Capture the cell that displays the provided text and extract its (X, Y) central coordinate. 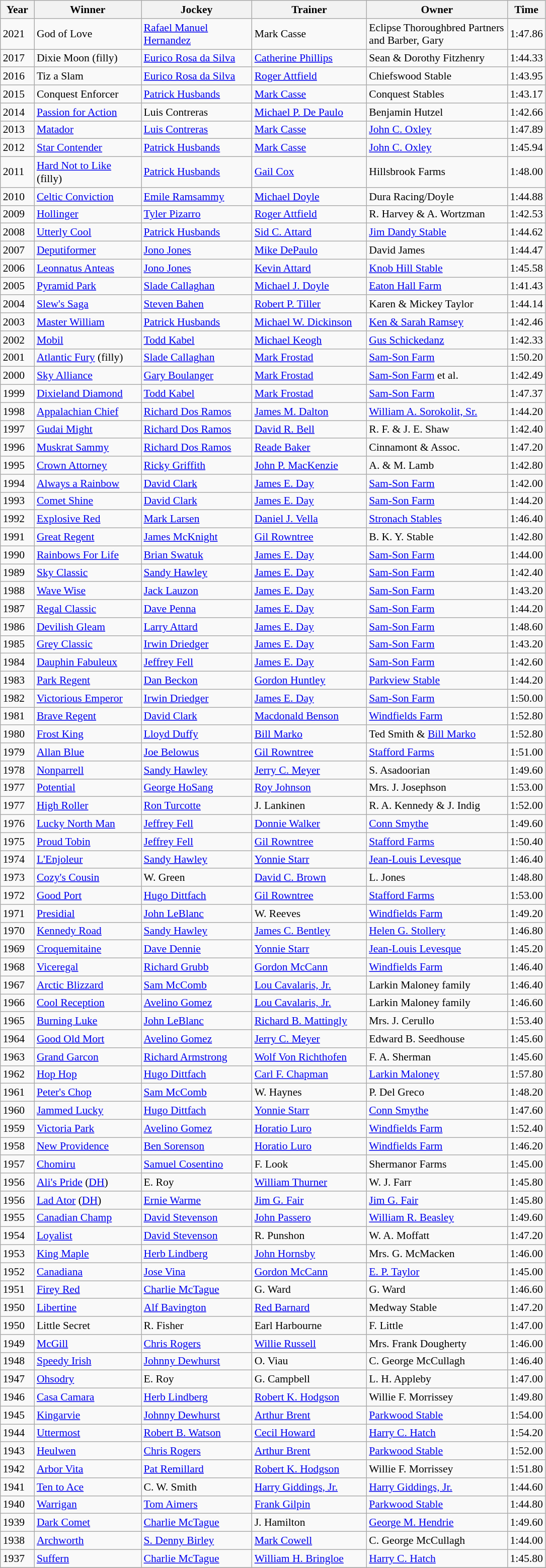
1:44.14 (526, 304)
Sky Classic (88, 573)
1:44.62 (526, 232)
1988 (17, 591)
1948 (17, 1361)
1:41.43 (526, 286)
1973 (17, 878)
Viceregal (88, 967)
Samuel Cosentino (196, 1165)
Shermanor Farms (437, 1165)
Mobil (88, 340)
Ernie Warme (196, 1200)
Good Old Mort (88, 1039)
New Providence (88, 1146)
1997 (17, 430)
Star Contender (88, 148)
2015 (17, 94)
1996 (17, 448)
2013 (17, 130)
Mrs. J. Josephson (437, 788)
1944 (17, 1433)
Hillsbrook Farms (437, 172)
1:44.47 (526, 251)
1:46.20 (526, 1146)
Winner (88, 10)
1947 (17, 1379)
Rainbows For Life (88, 555)
Larry Attard (196, 627)
Michael Doyle (309, 197)
John Hornsby (309, 1254)
1:50.20 (526, 358)
Deputiformer (88, 251)
Sean & Dorothy Fitzhenry (437, 58)
1976 (17, 824)
1:44.33 (526, 58)
Passion for Action (88, 112)
1967 (17, 985)
Year (17, 10)
Catherine Phillips (309, 58)
Wolf Von Richthofen (309, 1057)
Knob Hill Stable (437, 268)
David James (437, 251)
G. Campbell (309, 1379)
Eclipse Thoroughbred Partners and Barber, Gary (437, 34)
1:42.33 (526, 340)
Willie Russell (309, 1344)
Mike DePaulo (309, 251)
1971 (17, 914)
James M. Dalton (309, 411)
2000 (17, 376)
Richard B. Mattingly (309, 1021)
Leonnatus Anteas (88, 268)
R. Harvey & A. Wortzman (437, 214)
O. Viau (309, 1361)
1985 (17, 644)
James McKnight (196, 537)
1:45.94 (526, 148)
Cecil Howard (309, 1433)
1941 (17, 1487)
1:49.80 (526, 1397)
Regal Classic (88, 609)
Jim Dandy Stable (437, 232)
2010 (17, 197)
Nonparrell (88, 770)
James C. Bentley (309, 931)
Red Barnard (309, 1308)
Michael Keogh (309, 340)
1959 (17, 1128)
1943 (17, 1451)
Speedy Irish (88, 1361)
Dave Penna (196, 609)
1:43.95 (526, 76)
1:50.00 (526, 698)
Firey Red (88, 1290)
Loyalist (88, 1236)
Tyler Pizarro (196, 214)
1:42.53 (526, 214)
Karen & Mickey Taylor (437, 304)
Good Port (88, 895)
Hollinger (88, 214)
Kevin Attard (309, 268)
Slew's Saga (88, 304)
1986 (17, 627)
Atlantic Fury (filly) (88, 358)
Chiefswood Stable (437, 76)
1982 (17, 698)
Michael W. Dickinson (309, 322)
Donnie Walker (309, 824)
Celtic Conviction (88, 197)
Allan Blue (88, 752)
Comet Shine (88, 501)
2017 (17, 58)
Rafael Manuel Hernandez (196, 34)
Jammed Lucky (88, 1111)
Victorious Emperor (88, 698)
Croquemitaine (88, 949)
Wave Wise (88, 591)
2003 (17, 322)
1:42.00 (526, 483)
William H. Bringloe (309, 1558)
1:45.20 (526, 949)
Richard Armstrong (196, 1057)
Cozy's Cousin (88, 878)
Brian Swatuk (196, 555)
John P. MacKenzie (309, 465)
S. Asadoorian (437, 770)
W. Green (196, 878)
1993 (17, 501)
Kennedy Road (88, 931)
1969 (17, 949)
1:48.60 (526, 627)
1:50.40 (526, 842)
Pat Remillard (196, 1469)
1970 (17, 931)
Brave Regent (88, 716)
William A. Sorokolit, Sr. (437, 411)
R. Fisher (196, 1326)
1984 (17, 663)
1960 (17, 1111)
Crown Attorney (88, 465)
Richard Grubb (196, 967)
2011 (17, 172)
1:47.89 (526, 130)
Casa Camara (88, 1397)
1946 (17, 1397)
1:44.80 (526, 1505)
Conquest Stables (437, 94)
Owner (437, 10)
1:44.60 (526, 1487)
William R. Beasley (437, 1218)
Robert P. Tiller (309, 304)
Archworth (88, 1541)
Proud Tobin (88, 842)
1:44.88 (526, 197)
Peter's Chop (88, 1093)
Presidial (88, 914)
R. F. & J. E. Shaw (437, 430)
E. P. Taylor (437, 1272)
Lloyd Duffy (196, 734)
1978 (17, 770)
1990 (17, 555)
Little Secret (88, 1326)
B. K. Y. Stable (437, 537)
1:42.66 (526, 112)
J. Lankinen (309, 806)
Gus Schickedanz (437, 340)
Emile Ramsammy (196, 197)
1:42.60 (526, 663)
W. A. Moffatt (437, 1236)
Ali's Pride (DH) (88, 1182)
High Roller (88, 806)
Park Regent (88, 681)
Parkview Stable (437, 681)
George M. Hendrie (437, 1523)
1:51.80 (526, 1469)
R. A. Kennedy & J. Indig (437, 806)
1:42.49 (526, 376)
Macdonald Benson (309, 716)
1954 (17, 1236)
Great Regent (88, 537)
Lad Ator (DH) (88, 1200)
C. W. Smith (196, 1487)
F. Look (309, 1165)
Gary Boulanger (196, 376)
Jack Lauzon (196, 591)
1961 (17, 1093)
Tom Aimers (196, 1505)
Warrigan (88, 1505)
Utterly Cool (88, 232)
Kingarvie (88, 1415)
Steven Bahen (196, 304)
Stronach Stables (437, 519)
1955 (17, 1218)
1:48.80 (526, 878)
1939 (17, 1523)
Matador (88, 130)
W. Haynes (309, 1093)
1:53.40 (526, 1021)
1:47.37 (526, 394)
1:51.00 (526, 752)
Helen G. Stollery (437, 931)
1963 (17, 1057)
1992 (17, 519)
Earl Harbourne (309, 1326)
Larkin Maloney (437, 1075)
A. & M. Lamb (437, 465)
1964 (17, 1039)
Burning Luke (88, 1021)
Benjamin Hutzel (437, 112)
Robert B. Watson (196, 1433)
Ted Smith & Bill Marko (437, 734)
1981 (17, 716)
Gordon Huntley (309, 681)
Arbor Vita (88, 1469)
Explosive Red (88, 519)
Michael J. Doyle (309, 286)
Hard Not to Like (filly) (88, 172)
1937 (17, 1558)
Lucky North Man (88, 824)
1965 (17, 1021)
Devilish Gleam (88, 627)
Hop Hop (88, 1075)
1:52.40 (526, 1128)
Sam-Son Farm et al. (437, 376)
1952 (17, 1272)
Dauphin Fabuleux (88, 663)
1:43.17 (526, 94)
Potential (88, 788)
1974 (17, 860)
Canadian Champ (88, 1218)
1:46.80 (526, 931)
1979 (17, 752)
Ten to Ace (88, 1487)
Mark Larsen (196, 519)
L. H. Appleby (437, 1379)
Gudai Might (88, 430)
1994 (17, 483)
Michael P. De Paulo (309, 112)
Libertine (88, 1308)
1940 (17, 1505)
Dura Racing/Doyle (437, 197)
Master William (88, 322)
David R. Bell (309, 430)
2005 (17, 286)
1:48.20 (526, 1093)
Cinnamont & Assoc. (437, 448)
1:48.00 (526, 172)
2008 (17, 232)
1:57.80 (526, 1075)
1949 (17, 1344)
Ben Sorenson (196, 1146)
1:49.20 (526, 914)
W. Reeves (309, 914)
Trainer (309, 10)
Chomiru (88, 1165)
Daniel J. Vella (309, 519)
2007 (17, 251)
Mrs. Frank Dougherty (437, 1344)
Always a Rainbow (88, 483)
Edward B. Seedhouse (437, 1039)
1:54.00 (526, 1415)
Heulwen (88, 1451)
1975 (17, 842)
Mrs. G. McMacken (437, 1254)
1:42.46 (526, 322)
J. Hamilton (309, 1523)
King Maple (88, 1254)
Dixie Moon (filly) (88, 58)
1945 (17, 1415)
Appalachian Chief (88, 411)
R. Punshon (309, 1236)
1987 (17, 609)
1957 (17, 1165)
2004 (17, 304)
1991 (17, 537)
Muskrat Sammy (88, 448)
S. Denny Birley (196, 1541)
Roy Johnson (309, 788)
Uttermost (88, 1433)
1966 (17, 1003)
Frost King (88, 734)
Jockey (196, 10)
Joe Belowus (196, 752)
God of Love (88, 34)
1983 (17, 681)
Dan Beckon (196, 681)
P. Del Greco (437, 1093)
1980 (17, 734)
1989 (17, 573)
Cool Reception (88, 1003)
2006 (17, 268)
McGill (88, 1344)
Conquest Enforcer (88, 94)
Victoria Park (88, 1128)
Grand Garcon (88, 1057)
2002 (17, 340)
Ron Turcotte (196, 806)
Ken & Sarah Ramsey (437, 322)
1962 (17, 1075)
Ricky Griffith (196, 465)
2016 (17, 76)
1951 (17, 1290)
2012 (17, 148)
Carl F. Chapman (309, 1075)
L. Jones (437, 878)
Sid C. Attard (309, 232)
George HoSang (196, 788)
1968 (17, 967)
Time (526, 10)
Mark Cowell (309, 1541)
Eaton Hall Farm (437, 286)
1958 (17, 1146)
Canadiana (88, 1272)
F. A. Sherman (437, 1057)
Gail Cox (309, 172)
Medway Stable (437, 1308)
Grey Classic (88, 644)
1:45.58 (526, 268)
William Thurner (309, 1182)
Pyramid Park (88, 286)
Reade Baker (309, 448)
1953 (17, 1254)
2009 (17, 214)
Alf Bavington (196, 1308)
1972 (17, 895)
Mrs. J. Cerullo (437, 1021)
Suffern (88, 1558)
John Passero (309, 1218)
1:54.20 (526, 1433)
1:47.86 (526, 34)
Dixieland Diamond (88, 394)
Sky Alliance (88, 376)
2021 (17, 34)
L'Enjoleur (88, 860)
1938 (17, 1541)
1995 (17, 465)
1999 (17, 394)
2014 (17, 112)
W. J. Farr (437, 1182)
Dark Comet (88, 1523)
1998 (17, 411)
Bill Marko (309, 734)
Ohsodry (88, 1379)
F. Little (437, 1326)
Dave Dennie (196, 949)
Frank Gilpin (309, 1505)
Arctic Blizzard (88, 985)
Tiz a Slam (88, 76)
1:47.60 (526, 1111)
2001 (17, 358)
David C. Brown (309, 878)
Jose Vina (196, 1272)
1942 (17, 1469)
